Detect which cell encompasses the target text, then output its [X, Y] center coordinate. 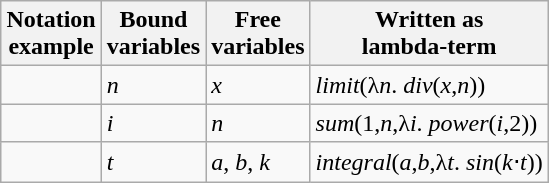
t [153, 162]
i [153, 123]
a, b, k [258, 162]
Written as lambda-term [429, 34]
Bound variables [153, 34]
x [258, 85]
Notation example [51, 34]
Free variables [258, 34]
sum(1,n,λi. power(i,2)) [429, 123]
integral(a,b,λt. sin(k⋅t)) [429, 162]
limit(λn. div(x,n)) [429, 85]
